Determine the [x, y] coordinate at the center of the cell enclosing the given text.  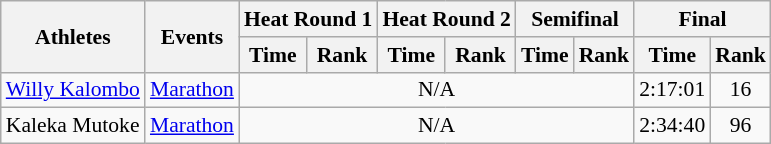
Athletes [73, 36]
2:34:40 [672, 126]
Kaleka Mutoke [73, 126]
Willy Kalombo [73, 90]
Semifinal [575, 19]
Heat Round 2 [446, 19]
Heat Round 1 [308, 19]
96 [740, 126]
16 [740, 90]
Events [192, 36]
Final [702, 19]
2:17:01 [672, 90]
